Scan for the cell matching the given text and deliver its [x, y] coordinate at center. 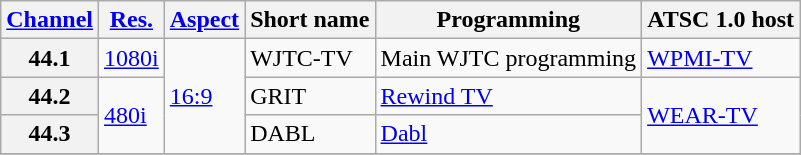
ATSC 1.0 host [721, 20]
16:9 [204, 96]
480i [132, 115]
Rewind TV [508, 96]
GRIT [310, 96]
Aspect [204, 20]
WEAR-TV [721, 115]
44.2 [50, 96]
44.1 [50, 58]
Short name [310, 20]
1080i [132, 58]
44.3 [50, 134]
Main WJTC programming [508, 58]
Dabl [508, 134]
Res. [132, 20]
Channel [50, 20]
Programming [508, 20]
DABL [310, 134]
WPMI-TV [721, 58]
WJTC-TV [310, 58]
